Pinpoint the cell where the given text exists, returning its [x, y] midpoint coordinate. 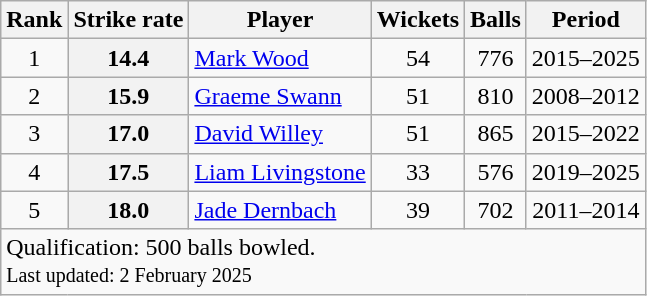
2008–2012 [586, 96]
865 [496, 134]
Qualification: 500 balls bowled.Last updated: 2 February 2025 [324, 262]
17.5 [128, 172]
17.0 [128, 134]
David Willey [280, 134]
5 [34, 210]
702 [496, 210]
2019–2025 [586, 172]
Mark Wood [280, 58]
Period [586, 20]
14.4 [128, 58]
810 [496, 96]
Strike rate [128, 20]
Wickets [418, 20]
Balls [496, 20]
54 [418, 58]
2015–2022 [586, 134]
2015–2025 [586, 58]
Player [280, 20]
3 [34, 134]
4 [34, 172]
Graeme Swann [280, 96]
2011–2014 [586, 210]
Jade Dernbach [280, 210]
15.9 [128, 96]
576 [496, 172]
2 [34, 96]
18.0 [128, 210]
33 [418, 172]
Liam Livingstone [280, 172]
39 [418, 210]
Rank [34, 20]
1 [34, 58]
776 [496, 58]
